Detect which cell encompasses the target text, then output its [X, Y] center coordinate. 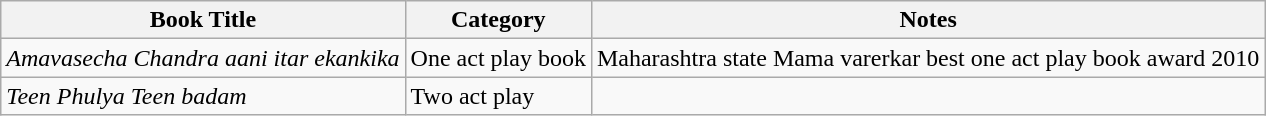
Maharashtra state Mama varerkar best one act play book award 2010 [928, 58]
Amavasecha Chandra aani itar ekankika [203, 58]
Notes [928, 20]
Teen Phulya Teen badam [203, 96]
One act play book [498, 58]
Category [498, 20]
Book Title [203, 20]
Two act play [498, 96]
